Capture the cell that displays the provided text and extract its [X, Y] central coordinate. 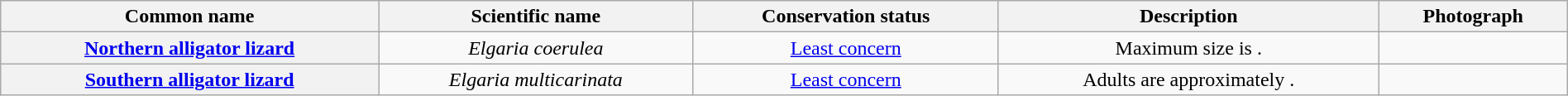
Description [1188, 17]
Elgaria multicarinata [536, 79]
Common name [190, 17]
Maximum size is . [1188, 48]
Northern alligator lizard [190, 48]
Scientific name [536, 17]
Photograph [1473, 17]
Southern alligator lizard [190, 79]
Elgaria coerulea [536, 48]
Conservation status [845, 17]
Adults are approximately . [1188, 79]
